Identify which cell holds the provided text, then report its (x, y) central coordinate. 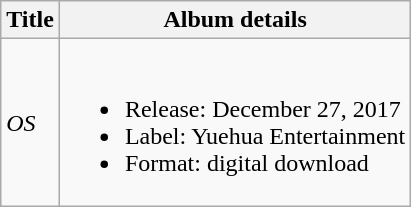
Album details (234, 20)
OS (30, 122)
Title (30, 20)
Release: December 27, 2017Label: Yuehua EntertainmentFormat: digital download (234, 122)
